Detect which cell encompasses the target text, then output its (x, y) center coordinate. 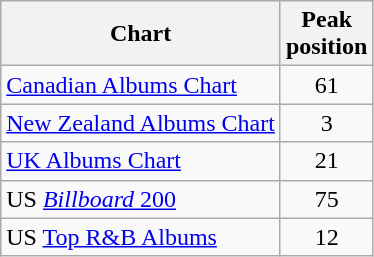
3 (326, 123)
UK Albums Chart (141, 161)
12 (326, 237)
US Billboard 200 (141, 199)
21 (326, 161)
Canadian Albums Chart (141, 85)
New Zealand Albums Chart (141, 123)
US Top R&B Albums (141, 237)
61 (326, 85)
75 (326, 199)
Chart (141, 34)
Peakposition (326, 34)
